Extract the (X, Y) coordinate from the center of the cell holding the provided text.  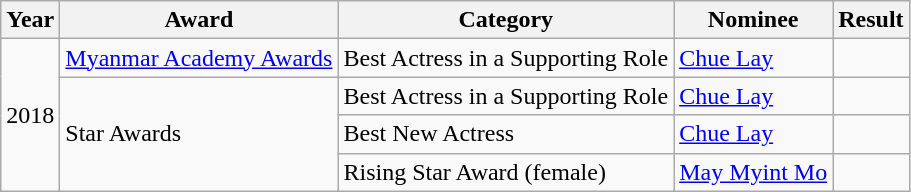
Year (30, 20)
2018 (30, 115)
May Myint Mo (754, 172)
Rising Star Award (female) (506, 172)
Best New Actress (506, 134)
Category (506, 20)
Myanmar Academy Awards (199, 58)
Award (199, 20)
Star Awards (199, 134)
Result (871, 20)
Nominee (754, 20)
